Output the (X, Y) coordinate of the center of the cell containing the given text.  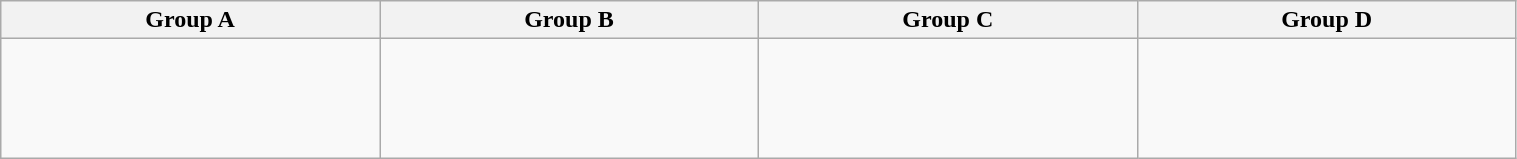
Group D (1326, 20)
Group B (570, 20)
Group A (190, 20)
Group C (948, 20)
